Locate the cell with the specified text and output its (X, Y) center coordinate. 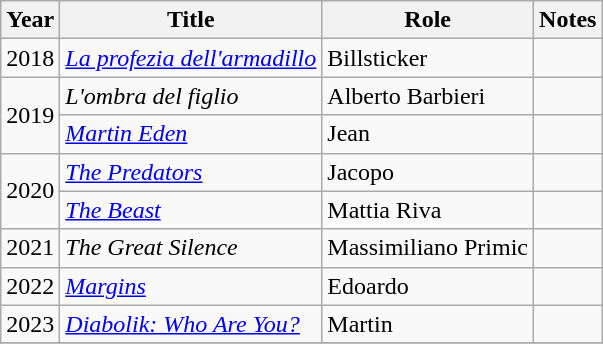
Year (30, 20)
2019 (30, 115)
The Beast (191, 210)
2018 (30, 58)
Diabolik: Who Are You? (191, 324)
Massimiliano Primic (428, 248)
The Great Silence (191, 248)
Alberto Barbieri (428, 96)
Jacopo (428, 172)
Role (428, 20)
The Predators (191, 172)
Billsticker (428, 58)
Martin (428, 324)
2021 (30, 248)
Edoardo (428, 286)
L'ombra del figlio (191, 96)
2023 (30, 324)
Margins (191, 286)
Title (191, 20)
Mattia Riva (428, 210)
Martin Eden (191, 134)
Jean (428, 134)
2022 (30, 286)
Notes (568, 20)
La profezia dell'armadillo (191, 58)
2020 (30, 191)
